Output the [X, Y] coordinate of the center of the cell containing the given text.  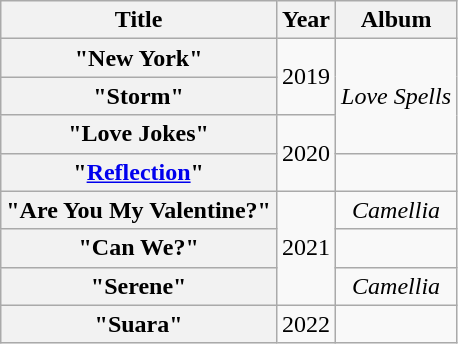
"Reflection" [139, 172]
"Suara" [139, 324]
"New York" [139, 58]
2021 [306, 248]
"Love Jokes" [139, 134]
Year [306, 20]
Title [139, 20]
2019 [306, 77]
"Storm" [139, 96]
"Serene" [139, 286]
Love Spells [396, 96]
"Are You My Valentine?" [139, 210]
Album [396, 20]
2022 [306, 324]
"Can We?" [139, 248]
2020 [306, 153]
